Capture the cell that displays the provided text and extract its (x, y) central coordinate. 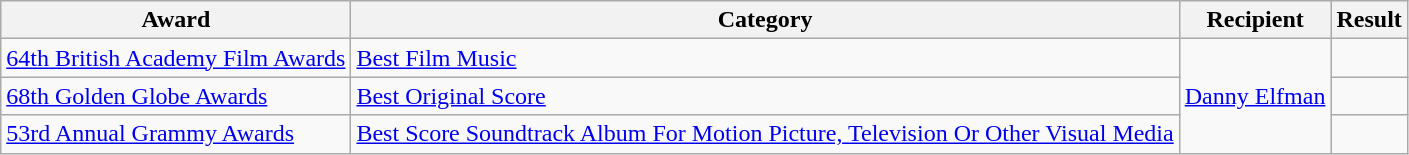
Recipient (1255, 20)
Best Score Soundtrack Album For Motion Picture, Television Or Other Visual Media (765, 134)
Category (765, 20)
Danny Elfman (1255, 96)
53rd Annual Grammy Awards (176, 134)
68th Golden Globe Awards (176, 96)
64th British Academy Film Awards (176, 58)
Best Original Score (765, 96)
Best Film Music (765, 58)
Award (176, 20)
Result (1369, 20)
